Locate the cell with the specified text and output its (X, Y) center coordinate. 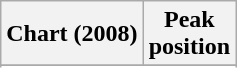
Peak position (189, 34)
Chart (2008) (72, 34)
